Determine the [x, y] coordinate at the center of the cell enclosing the given text.  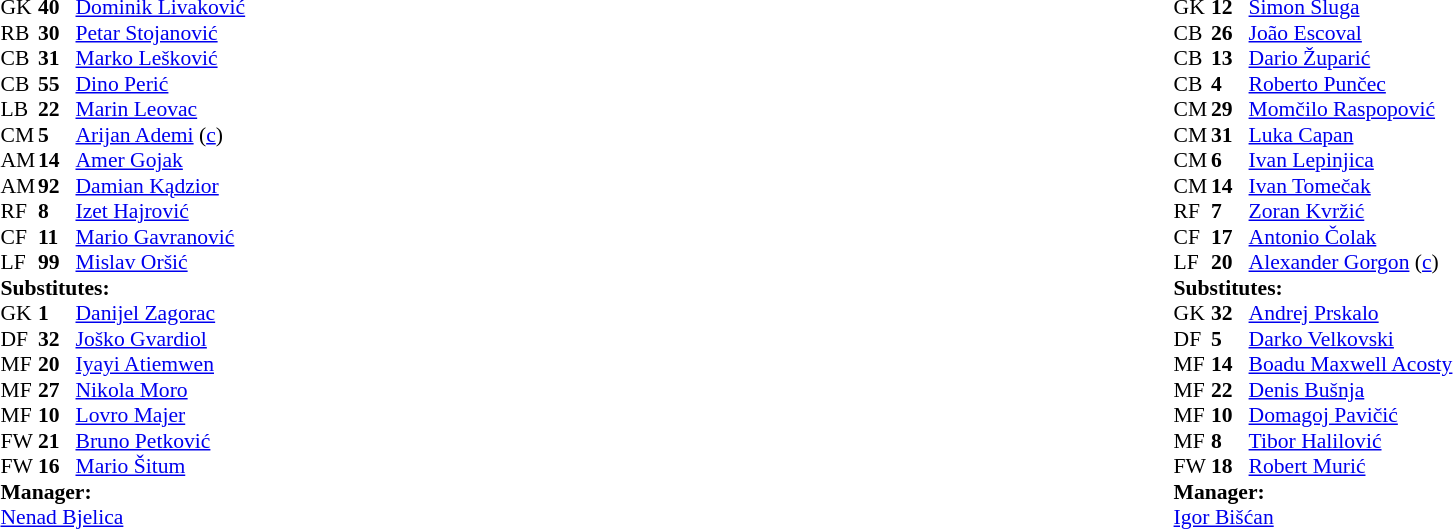
Izet Hajrović [196, 211]
29 [1230, 109]
Joško Gvardiol [196, 339]
Damian Kądzior [196, 186]
18 [1230, 467]
7 [1230, 211]
RB [19, 33]
30 [57, 33]
LB [19, 109]
11 [57, 237]
13 [1230, 59]
Lovro Majer [196, 415]
Manager: [158, 492]
Arijan Ademi (c) [196, 135]
Petar Stojanović [196, 33]
Iyayi Atiemwen [196, 365]
Amer Gojak [196, 161]
Danijel Zagorac [196, 313]
21 [57, 441]
27 [57, 390]
92 [57, 186]
Marko Lešković [196, 59]
4 [1230, 84]
17 [1230, 237]
Substitutes: [158, 288]
55 [57, 84]
99 [57, 263]
16 [57, 467]
Marin Leovac [196, 109]
Bruno Petković [196, 441]
26 [1230, 33]
Nikola Moro [196, 390]
Mislav Oršić [196, 263]
Mario Gavranović [196, 237]
Mario Šitum [196, 467]
Dino Perić [196, 84]
6 [1230, 161]
1 [57, 313]
